Return the (x, y) coordinate for the center point of the cell that contains the specified text.  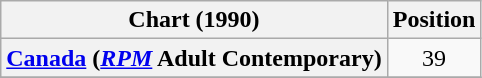
Chart (1990) (194, 20)
39 (434, 58)
Canada (RPM Adult Contemporary) (194, 58)
Position (434, 20)
